Capture the cell that displays the provided text and extract its [X, Y] central coordinate. 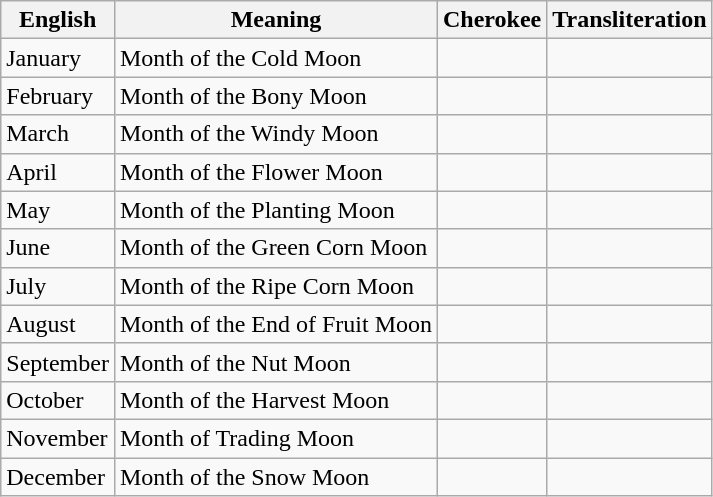
Month of the Nut Moon [276, 362]
Month of the Harvest Moon [276, 400]
January [58, 58]
May [58, 210]
June [58, 248]
Transliteration [630, 20]
Month of the Bony Moon [276, 96]
English [58, 20]
October [58, 400]
December [58, 477]
Month of the End of Fruit Moon [276, 324]
March [58, 134]
Month of Trading Moon [276, 438]
Month of the Green Corn Moon [276, 248]
Month of the Flower Moon [276, 172]
Cherokee [492, 20]
September [58, 362]
February [58, 96]
Month of the Cold Moon [276, 58]
Month of the Ripe Corn Moon [276, 286]
November [58, 438]
Meaning [276, 20]
Month of the Windy Moon [276, 134]
Month of the Snow Moon [276, 477]
August [58, 324]
July [58, 286]
Month of the Planting Moon [276, 210]
April [58, 172]
